Provide the (X, Y) coordinate of the cell's center where the given text is located.  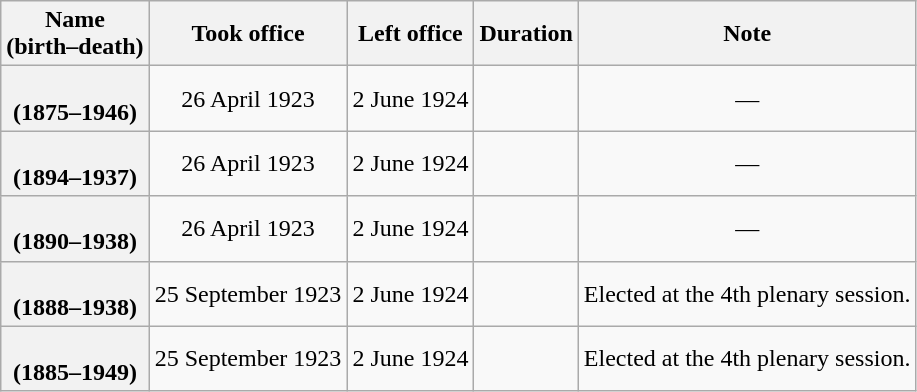
(1894–1937) (75, 164)
(1888–1938) (75, 294)
Name(birth–death) (75, 34)
Note (747, 34)
(1875–1946) (75, 98)
(1885–1949) (75, 358)
Took office (248, 34)
(1890–1938) (75, 228)
Duration (526, 34)
Left office (410, 34)
